Scan for the cell matching the given text and deliver its (x, y) coordinate at center. 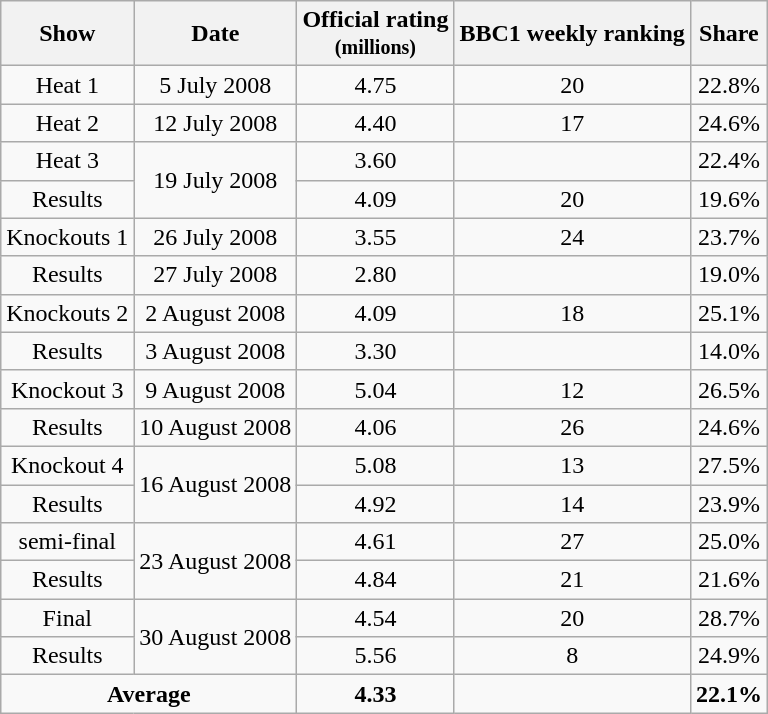
Final (68, 618)
Show (68, 34)
12 (572, 389)
10 August 2008 (216, 427)
25.1% (728, 313)
4.84 (376, 580)
Knockouts 2 (68, 313)
Knockout 3 (68, 389)
8 (572, 656)
2.80 (376, 275)
Average (149, 694)
5.56 (376, 656)
21 (572, 580)
4.92 (376, 503)
9 August 2008 (216, 389)
2 August 2008 (216, 313)
25.0% (728, 542)
22.4% (728, 161)
26.5% (728, 389)
3 August 2008 (216, 351)
Knockout 4 (68, 465)
Official rating(millions) (376, 34)
4.54 (376, 618)
14.0% (728, 351)
4.33 (376, 694)
23.9% (728, 503)
14 (572, 503)
16 August 2008 (216, 484)
27 (572, 542)
21.6% (728, 580)
3.30 (376, 351)
19.0% (728, 275)
5 July 2008 (216, 85)
semi-final (68, 542)
28.7% (728, 618)
24.9% (728, 656)
23 August 2008 (216, 561)
Share (728, 34)
30 August 2008 (216, 637)
26 July 2008 (216, 237)
13 (572, 465)
12 July 2008 (216, 123)
22.1% (728, 694)
27 July 2008 (216, 275)
Knockouts 1 (68, 237)
4.06 (376, 427)
19.6% (728, 199)
26 (572, 427)
4.40 (376, 123)
19 July 2008 (216, 180)
5.04 (376, 389)
17 (572, 123)
3.60 (376, 161)
4.75 (376, 85)
Heat 1 (68, 85)
24 (572, 237)
3.55 (376, 237)
BBC1 weekly ranking (572, 34)
27.5% (728, 465)
23.7% (728, 237)
Date (216, 34)
18 (572, 313)
Heat 3 (68, 161)
22.8% (728, 85)
Heat 2 (68, 123)
4.61 (376, 542)
5.08 (376, 465)
